Pinpoint the cell where the given text exists, returning its (X, Y) midpoint coordinate. 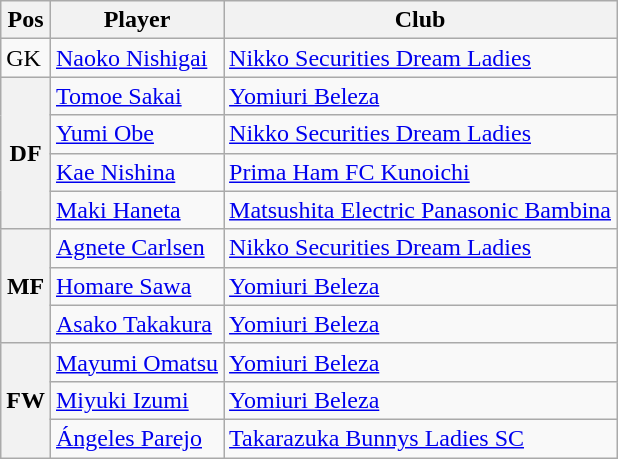
Miyuki Izumi (136, 400)
DF (26, 153)
Club (420, 20)
Prima Ham FC Kunoichi (420, 172)
Tomoe Sakai (136, 96)
Maki Haneta (136, 210)
Player (136, 20)
Yumi Obe (136, 134)
Homare Sawa (136, 286)
Asako Takakura (136, 324)
Matsushita Electric Panasonic Bambina (420, 210)
Takarazuka Bunnys Ladies SC (420, 438)
MF (26, 286)
GK (26, 58)
Kae Nishina (136, 172)
Agnete Carlsen (136, 248)
Pos (26, 20)
Naoko Nishigai (136, 58)
Ángeles Parejo (136, 438)
FW (26, 400)
Mayumi Omatsu (136, 362)
